Find where the given text appears and provide that cell's center as [x, y] coordinate. 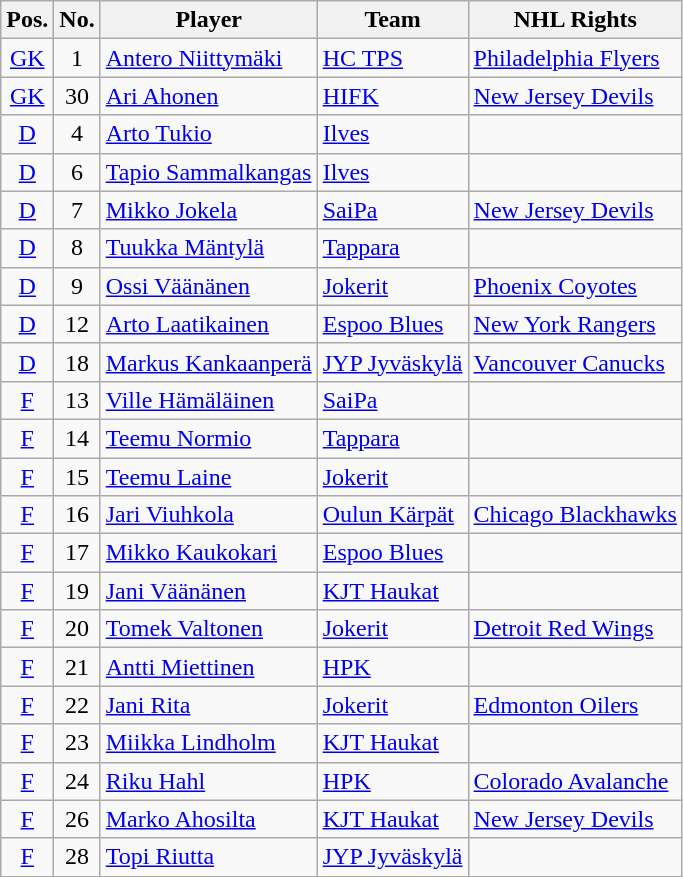
Tapio Sammalkangas [208, 172]
Antti Miettinen [208, 667]
18 [77, 362]
22 [77, 705]
30 [77, 96]
Chicago Blackhawks [575, 515]
Mikko Kaukokari [208, 553]
Tuukka Mäntylä [208, 248]
Player [208, 20]
Mikko Jokela [208, 210]
Jari Viuhkola [208, 515]
Markus Kankaanperä [208, 362]
1 [77, 58]
7 [77, 210]
9 [77, 286]
4 [77, 134]
Jani Rita [208, 705]
Oulun Kärpät [392, 515]
Pos. [28, 20]
Tomek Valtonen [208, 629]
17 [77, 553]
14 [77, 438]
Ossi Väänänen [208, 286]
Riku Hahl [208, 781]
8 [77, 248]
Team [392, 20]
Arto Tukio [208, 134]
13 [77, 400]
6 [77, 172]
21 [77, 667]
Antero Niittymäki [208, 58]
28 [77, 857]
HC TPS [392, 58]
Edmonton Oilers [575, 705]
Detroit Red Wings [575, 629]
New York Rangers [575, 324]
Teemu Laine [208, 477]
Teemu Normio [208, 438]
16 [77, 515]
Philadelphia Flyers [575, 58]
HIFK [392, 96]
Marko Ahosilta [208, 819]
NHL Rights [575, 20]
Miikka Lindholm [208, 743]
Vancouver Canucks [575, 362]
20 [77, 629]
Ari Ahonen [208, 96]
Colorado Avalanche [575, 781]
Topi Riutta [208, 857]
24 [77, 781]
19 [77, 591]
Ville Hämäläinen [208, 400]
Jani Väänänen [208, 591]
12 [77, 324]
No. [77, 20]
15 [77, 477]
Phoenix Coyotes [575, 286]
23 [77, 743]
Arto Laatikainen [208, 324]
26 [77, 819]
